Search for the cell housing the specified text and yield its (X, Y) center coordinate. 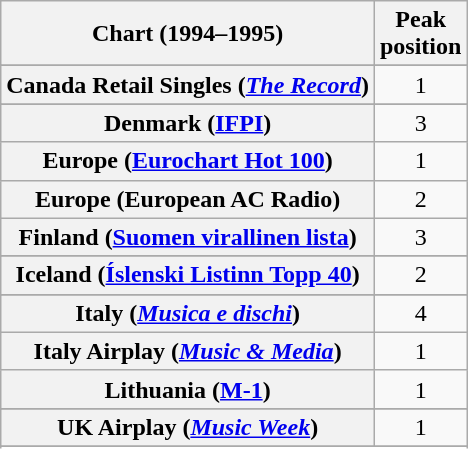
Denmark (IFPI) (188, 123)
UK Airplay (Music Week) (188, 427)
Iceland (Íslenski Listinn Topp 40) (188, 275)
Europe (Eurochart Hot 100) (188, 161)
Chart (1994–1995) (188, 34)
Canada Retail Singles (The Record) (188, 85)
Europe (European AC Radio) (188, 199)
Finland (Suomen virallinen lista) (188, 237)
Italy (Musica e dischi) (188, 313)
Italy Airplay (Music & Media) (188, 351)
4 (420, 313)
Peakposition (420, 34)
Lithuania (M-1) (188, 389)
